Output the [X, Y] coordinate of the center of the cell containing the given text.  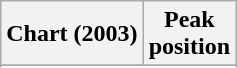
Peak position [189, 34]
Chart (2003) [72, 34]
